For the text-containing cell, return its midpoint in (X, Y) coordinate format. 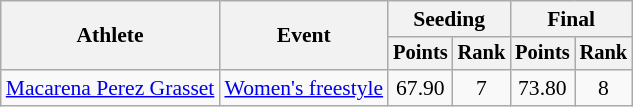
Athlete (110, 36)
73.80 (542, 88)
Seeding (449, 19)
67.90 (420, 88)
Women's freestyle (304, 88)
Macarena Perez Grasset (110, 88)
Event (304, 36)
Final (571, 19)
7 (482, 88)
8 (604, 88)
